Capture the cell that displays the provided text and extract its [X, Y] central coordinate. 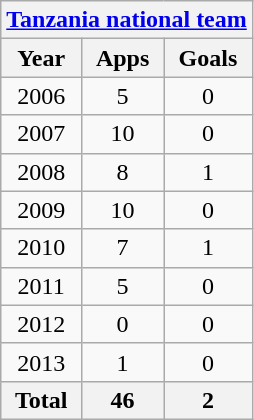
46 [123, 400]
8 [123, 172]
2008 [42, 172]
2006 [42, 96]
2009 [42, 210]
2007 [42, 134]
Goals [208, 58]
Tanzania national team [127, 20]
Total [42, 400]
Year [42, 58]
2 [208, 400]
2012 [42, 324]
7 [123, 248]
2011 [42, 286]
Apps [123, 58]
2010 [42, 248]
2013 [42, 362]
